Locate the cell with the specified text and output its (X, Y) center coordinate. 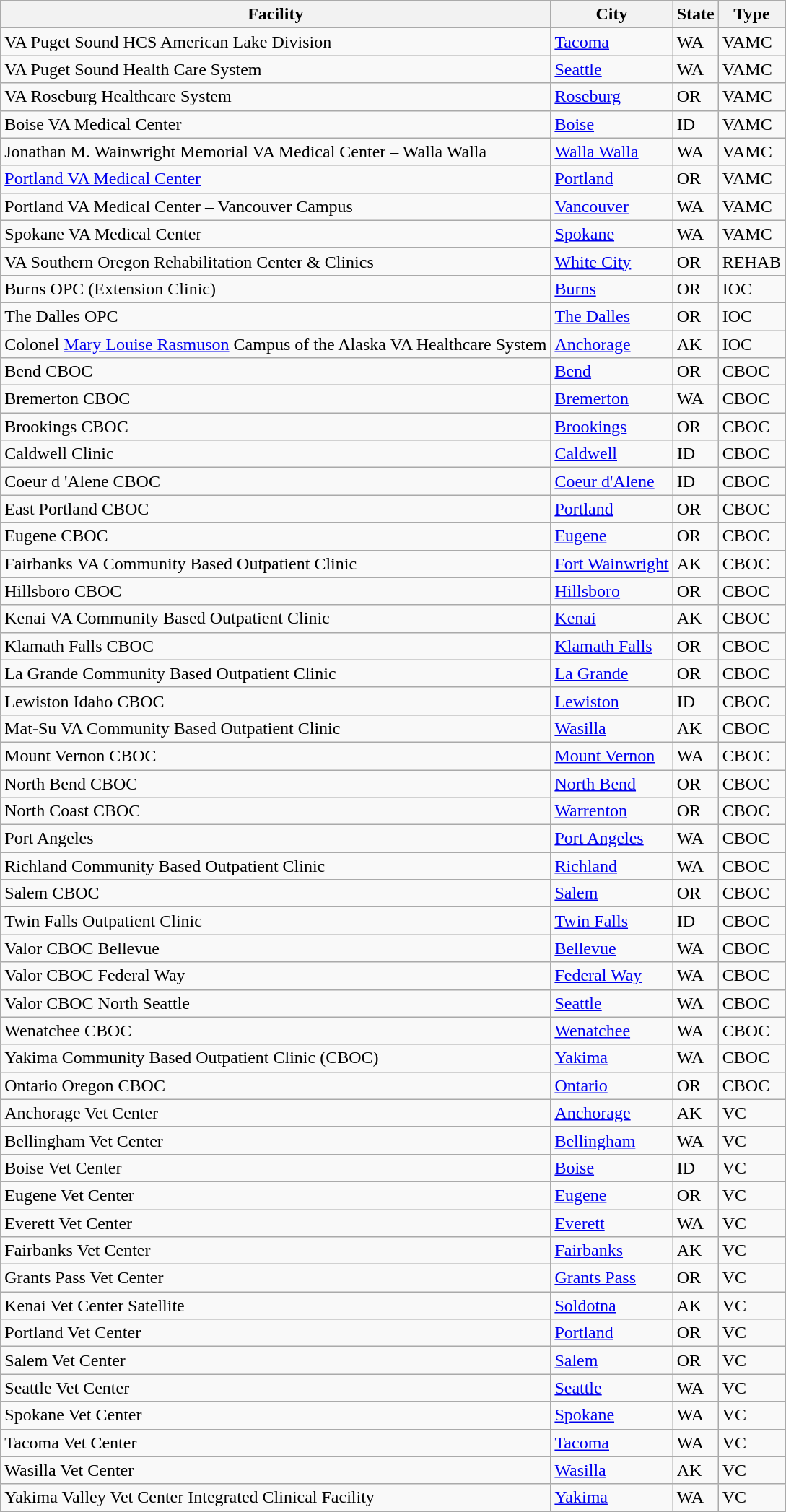
Mat-Su VA Community Based Outpatient Clinic (276, 728)
Roseburg (612, 97)
Boise VA Medical Center (276, 124)
Bend CBOC (276, 372)
Caldwell (612, 454)
Hillsboro (612, 591)
City (612, 14)
Twin Falls Outpatient Clinic (276, 921)
Fort Wainwright (612, 564)
Salem CBOC (276, 893)
Grants Pass (612, 1278)
Eugene CBOC (276, 536)
Kenai (612, 619)
Lewiston (612, 701)
Klamath Falls CBOC (276, 646)
Burns OPC (Extension Clinic) (276, 289)
The Dalles (612, 316)
Everett Vet Center (276, 1223)
Caldwell Clinic (276, 454)
Yakima Community Based Outpatient Clinic (CBOC) (276, 1058)
Anchorage Vet Center (276, 1113)
Hillsboro CBOC (276, 591)
Fairbanks VA Community Based Outpatient Clinic (276, 564)
VA Puget Sound Health Care System (276, 69)
Burns (612, 289)
Coeur d 'Alene CBOC (276, 481)
VA Roseburg Healthcare System (276, 97)
Kenai VA Community Based Outpatient Clinic (276, 619)
State (696, 14)
Twin Falls (612, 921)
Valor CBOC Bellevue (276, 948)
Boise Vet Center (276, 1168)
REHAB (751, 261)
North Bend CBOC (276, 783)
Ontario (612, 1085)
Bellingham Vet Center (276, 1140)
Walla Walla (612, 152)
Mount Vernon (612, 756)
White City (612, 261)
Brookings (612, 427)
Portland Vet Center (276, 1333)
Federal Way (612, 976)
East Portland CBOC (276, 509)
VA Puget Sound HCS American Lake Division (276, 42)
Spokane VA Medical Center (276, 234)
Yakima Valley Vet Center Integrated Clinical Facility (276, 1498)
Brookings CBOC (276, 427)
Everett (612, 1223)
Richland Community Based Outpatient Clinic (276, 866)
Lewiston Idaho CBOC (276, 701)
Bellevue (612, 948)
Bend (612, 372)
Vancouver (612, 206)
Salem Vet Center (276, 1360)
North Bend (612, 783)
Fairbanks (612, 1251)
Jonathan M. Wainwright Memorial VA Medical Center – Walla Walla (276, 152)
Eugene Vet Center (276, 1195)
Portland VA Medical Center – Vancouver Campus (276, 206)
The Dalles OPC (276, 316)
Klamath Falls (612, 646)
Portland VA Medical Center (276, 179)
Type (751, 14)
La Grande (612, 673)
Tacoma Vet Center (276, 1443)
Valor CBOC North Seattle (276, 1003)
Wenatchee CBOC (276, 1031)
VA Southern Oregon Rehabilitation Center & Clinics (276, 261)
Kenai Vet Center Satellite (276, 1306)
Warrenton (612, 811)
Fairbanks Vet Center (276, 1251)
Ontario Oregon CBOC (276, 1085)
Richland (612, 866)
Spokane Vet Center (276, 1415)
Bremerton (612, 399)
North Coast CBOC (276, 811)
Mount Vernon CBOC (276, 756)
Wasilla Vet Center (276, 1470)
Facility (276, 14)
La Grande Community Based Outpatient Clinic (276, 673)
Bremerton CBOC (276, 399)
Colonel Mary Louise Rasmuson Campus of the Alaska VA Healthcare System (276, 344)
Wenatchee (612, 1031)
Coeur d'Alene (612, 481)
Soldotna (612, 1306)
Bellingham (612, 1140)
Grants Pass Vet Center (276, 1278)
Seattle Vet Center (276, 1388)
Valor CBOC Federal Way (276, 976)
